Locate the cell with the specified text and output its (X, Y) center coordinate. 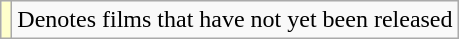
Denotes films that have not yet been released (235, 20)
